Search for the cell housing the specified text and yield its [x, y] center coordinate. 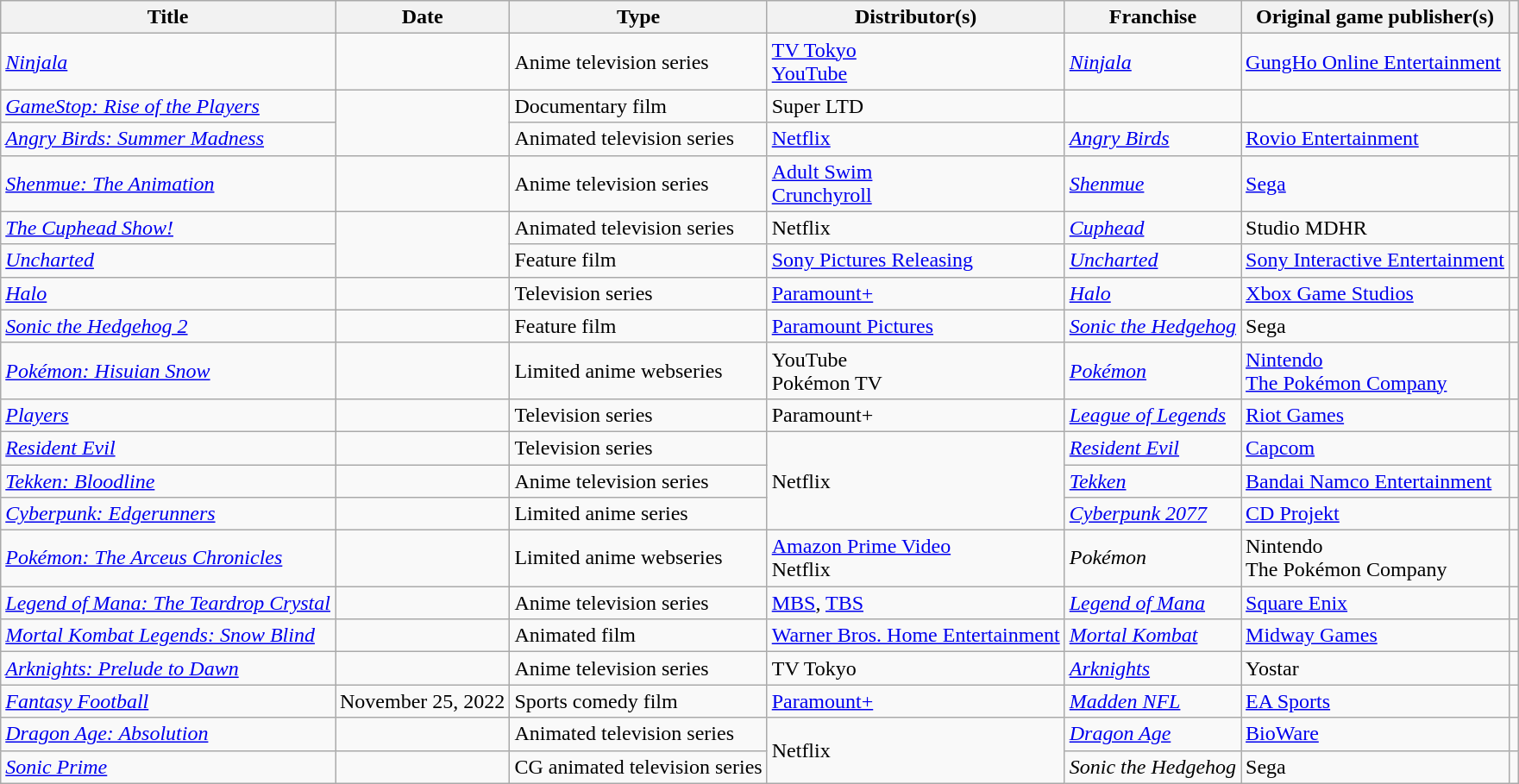
GungHo Online Entertainment [1375, 62]
Shenmue: The Animation [168, 183]
Franchise [1152, 17]
Dragon Age [1152, 734]
Angry Birds [1152, 139]
Pokémon: Hisuian Snow [168, 371]
Warner Bros. Home Entertainment [916, 636]
Animated film [638, 636]
Angry Birds: Summer Madness [168, 139]
Legend of Mana [1152, 603]
Players [168, 415]
Mortal Kombat [1152, 636]
Riot Games [1375, 415]
Super LTD [916, 106]
Mortal Kombat Legends: Snow Blind [168, 636]
Sonic the Hedgehog 2 [168, 326]
Xbox Game Studios [1375, 293]
Original game publisher(s) [1375, 17]
GameStop: Rise of the Players [168, 106]
YouTubePokémon TV [916, 371]
Pokémon: The Arceus Chronicles [168, 559]
EA Sports [1375, 701]
The Cuphead Show! [168, 228]
BioWare [1375, 734]
Dragon Age: Absolution [168, 734]
Tekken: Bloodline [168, 480]
Cuphead [1152, 228]
Madden NFL [1152, 701]
Limited anime series [638, 514]
November 25, 2022 [422, 701]
TV Tokyo YouTube [916, 62]
Date [422, 17]
MBS, TBS [916, 603]
Type [638, 17]
Midway Games [1375, 636]
Arknights [1152, 668]
Legend of Mana: The Teardrop Crystal [168, 603]
Studio MDHR [1375, 228]
Sports comedy film [638, 701]
Documentary film [638, 106]
Distributor(s) [916, 17]
CG animated television series [638, 767]
Square Enix [1375, 603]
Sonic Prime [168, 767]
Arknights: Prelude to Dawn [168, 668]
Amazon Prime Video Netflix [916, 559]
Paramount Pictures [916, 326]
Capcom [1375, 448]
CD Projekt [1375, 514]
TV Tokyo [916, 668]
Cyberpunk 2077 [1152, 514]
Shenmue [1152, 183]
Yostar [1375, 668]
Rovio Entertainment [1375, 139]
Title [168, 17]
Sony Pictures Releasing [916, 260]
Tekken [1152, 480]
Adult SwimCrunchyroll [916, 183]
Fantasy Football [168, 701]
Sony Interactive Entertainment [1375, 260]
Bandai Namco Entertainment [1375, 480]
League of Legends [1152, 415]
Cyberpunk: Edgerunners [168, 514]
